Provide the [X, Y] coordinate of the cell's center where the given text is located.  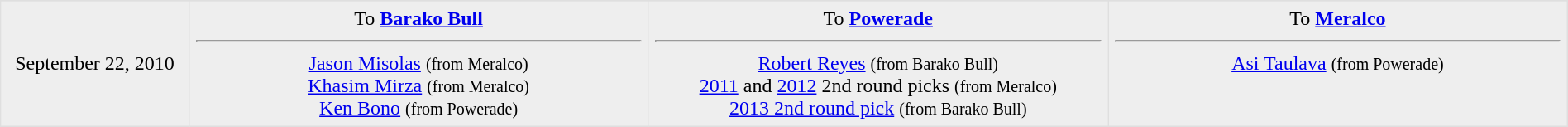
To PoweradeRobert Reyes (from Barako Bull)2011 and 2012 2nd round picks (from Meralco)2013 2nd round pick (from Barako Bull) [878, 64]
September 22, 2010 [95, 64]
To Barako BullJason Misolas (from Meralco)Khasim Mirza (from Meralco)Ken Bono (from Powerade) [418, 64]
To MeralcoAsi Taulava (from Powerade) [1338, 64]
